Extract the (x, y) coordinate from the center of the cell holding the provided text.  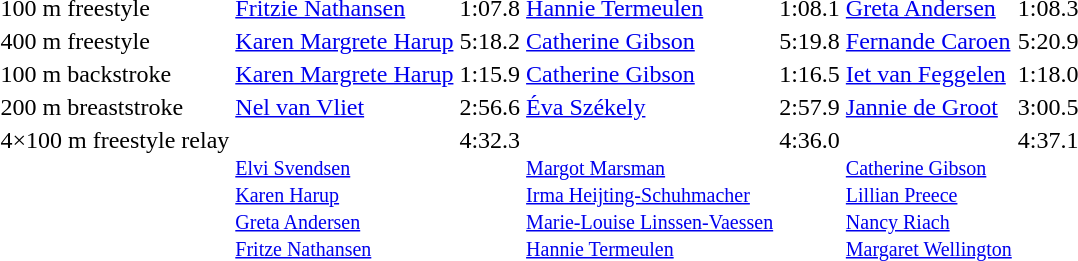
Nel van Vliet (344, 107)
5:18.2 (490, 41)
1:15.9 (490, 74)
1:16.5 (810, 74)
Fernande Caroen (928, 41)
Jannie de Groot (928, 107)
Iet van Feggelen (928, 74)
5:19.8 (810, 41)
2:57.9 (810, 107)
2:56.6 (490, 107)
Éva Székely (650, 107)
